For the text-containing cell, return its midpoint in (X, Y) coordinate format. 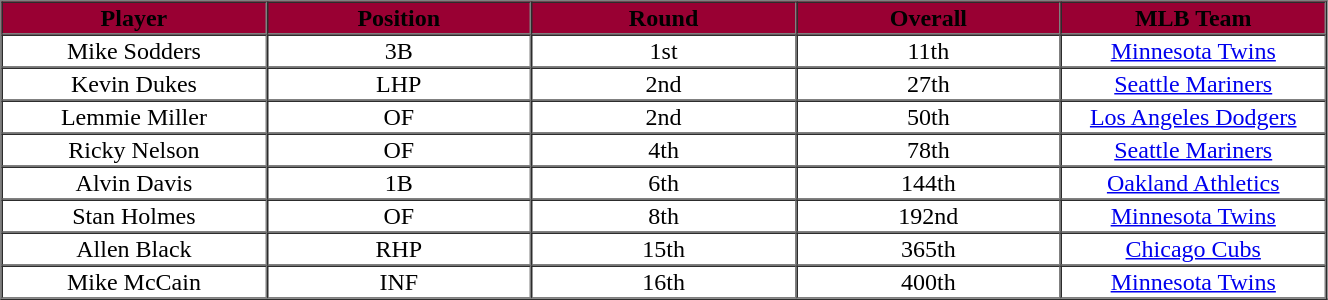
1st (664, 50)
Mike McCain (134, 282)
365th (928, 248)
Round (664, 18)
Player (134, 18)
Oakland Athletics (1194, 182)
3B (398, 50)
8th (664, 216)
27th (928, 84)
4th (664, 150)
400th (928, 282)
6th (664, 182)
Kevin Dukes (134, 84)
192nd (928, 216)
78th (928, 150)
50th (928, 116)
16th (664, 282)
Alvin Davis (134, 182)
15th (664, 248)
Overall (928, 18)
144th (928, 182)
Stan Holmes (134, 216)
11th (928, 50)
INF (398, 282)
Lemmie Miller (134, 116)
Allen Black (134, 248)
Los Angeles Dodgers (1194, 116)
Chicago Cubs (1194, 248)
1B (398, 182)
LHP (398, 84)
MLB Team (1194, 18)
Position (398, 18)
Ricky Nelson (134, 150)
RHP (398, 248)
Mike Sodders (134, 50)
